Output the [X, Y] coordinate of the center of the cell containing the given text.  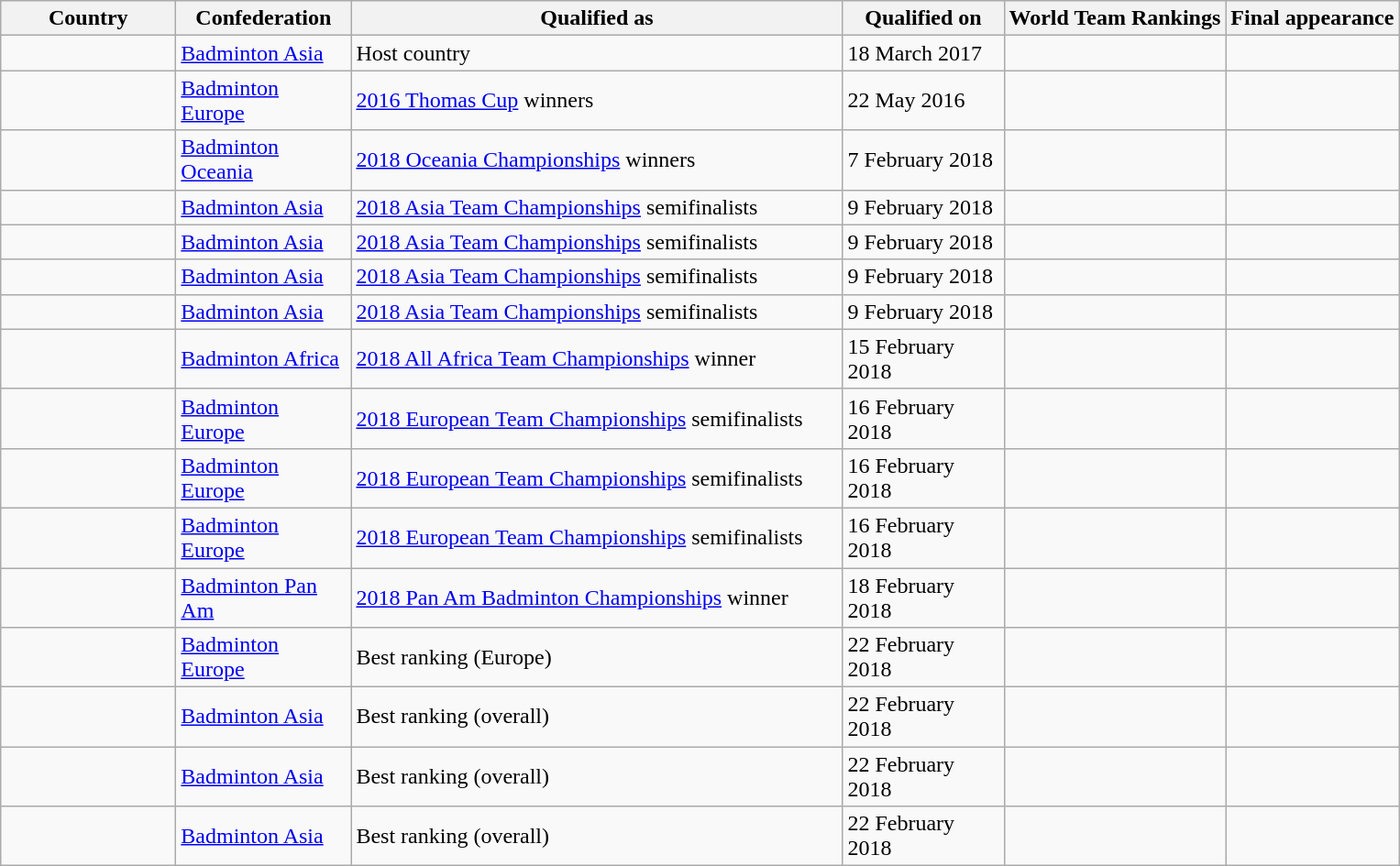
18 March 2017 [923, 53]
Badminton Oceania [264, 159]
2018 Oceania Championships winners [597, 159]
Qualified as [597, 18]
Badminton Pan Am [264, 597]
2016 Thomas Cup winners [597, 101]
Qualified on [923, 18]
Best ranking (Europe) [597, 658]
World Team Rankings [1115, 18]
Host country [597, 53]
7 February 2018 [923, 159]
Country [88, 18]
2018 Pan Am Badminton Championships winner [597, 597]
15 February 2018 [923, 359]
Confederation [264, 18]
Final appearance [1313, 18]
2018 All Africa Team Championships winner [597, 359]
Badminton Africa [264, 359]
18 February 2018 [923, 597]
22 May 2016 [923, 101]
